Determine the (x, y) coordinate at the center of the cell enclosing the given text.  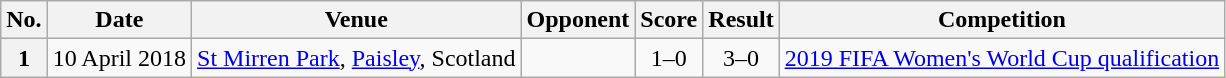
Opponent (578, 20)
2019 FIFA Women's World Cup qualification (1002, 58)
No. (24, 20)
10 April 2018 (119, 58)
Competition (1002, 20)
St Mirren Park, Paisley, Scotland (357, 58)
1 (24, 58)
1–0 (669, 58)
Venue (357, 20)
Score (669, 20)
Result (741, 20)
3–0 (741, 58)
Date (119, 20)
